Output the (X, Y) coordinate of the center of the cell containing the given text.  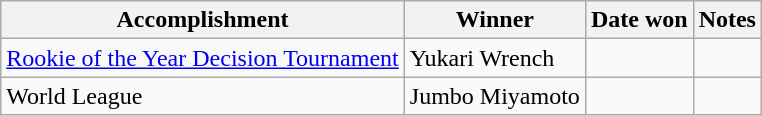
Winner (494, 20)
Date won (639, 20)
Jumbo Miyamoto (494, 96)
World League (203, 96)
Accomplishment (203, 20)
Notes (727, 20)
Rookie of the Year Decision Tournament (203, 58)
Yukari Wrench (494, 58)
